Search for the cell housing the specified text and yield its (x, y) center coordinate. 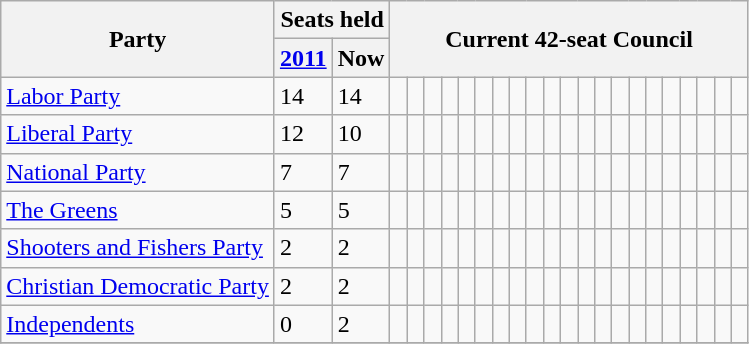
12 (303, 134)
Party (138, 39)
Seats held (332, 20)
Shooters and Fishers Party (138, 248)
2011 (303, 58)
10 (361, 134)
Labor Party (138, 96)
Liberal Party (138, 134)
Current 42-seat Council (569, 39)
National Party (138, 172)
0 (303, 324)
Now (361, 58)
Independents (138, 324)
Christian Democratic Party (138, 286)
The Greens (138, 210)
